Locate the cell with the specified text and output its [x, y] center coordinate. 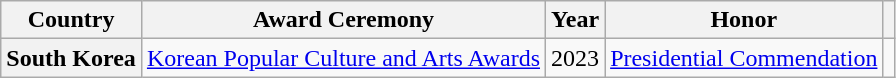
Korean Popular Culture and Arts Awards [343, 58]
South Korea [72, 58]
Country [72, 20]
Honor [744, 20]
Presidential Commendation [744, 58]
Award Ceremony [343, 20]
Year [576, 20]
2023 [576, 58]
